From the cell containing the given text, extract its center point as [x, y] coordinate. 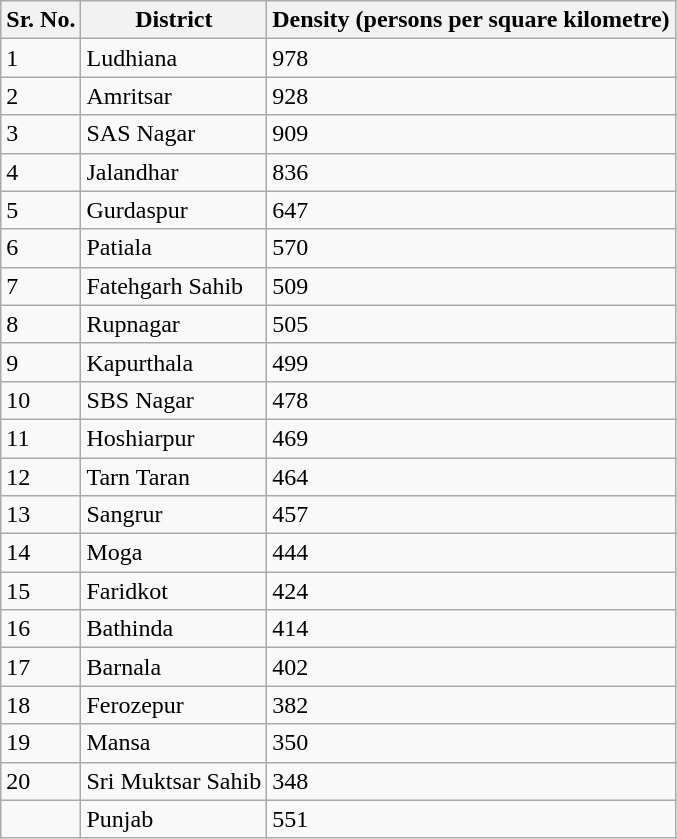
402 [471, 667]
17 [41, 667]
836 [471, 172]
Faridkot [174, 591]
Punjab [174, 819]
18 [41, 705]
15 [41, 591]
505 [471, 324]
Ferozepur [174, 705]
Amritsar [174, 96]
3 [41, 134]
570 [471, 248]
Rupnagar [174, 324]
7 [41, 286]
1 [41, 58]
10 [41, 400]
5 [41, 210]
20 [41, 781]
Hoshiarpur [174, 438]
Patiala [174, 248]
Tarn Taran [174, 477]
13 [41, 515]
647 [471, 210]
464 [471, 477]
551 [471, 819]
16 [41, 629]
12 [41, 477]
424 [471, 591]
348 [471, 781]
19 [41, 743]
Gurdaspur [174, 210]
Bathinda [174, 629]
Sangrur [174, 515]
Mansa [174, 743]
9 [41, 362]
Sr. No. [41, 20]
444 [471, 553]
909 [471, 134]
Barnala [174, 667]
382 [471, 705]
499 [471, 362]
Moga [174, 553]
469 [471, 438]
478 [471, 400]
6 [41, 248]
350 [471, 743]
Sri Muktsar Sahib [174, 781]
14 [41, 553]
978 [471, 58]
SAS Nagar [174, 134]
4 [41, 172]
11 [41, 438]
509 [471, 286]
Density (persons per square kilometre) [471, 20]
Fatehgarh Sahib [174, 286]
928 [471, 96]
457 [471, 515]
Jalandhar [174, 172]
District [174, 20]
Kapurthala [174, 362]
Ludhiana [174, 58]
414 [471, 629]
8 [41, 324]
SBS Nagar [174, 400]
2 [41, 96]
